Extract the [x, y] coordinate from the center of the cell holding the provided text.  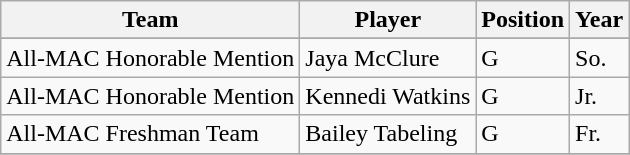
All-MAC Freshman Team [150, 134]
Jr. [600, 96]
Jaya McClure [388, 58]
Fr. [600, 134]
So. [600, 58]
Kennedi Watkins [388, 96]
Bailey Tabeling [388, 134]
Year [600, 20]
Position [523, 20]
Team [150, 20]
Player [388, 20]
